From the cell containing the given text, extract its center point as [X, Y] coordinate. 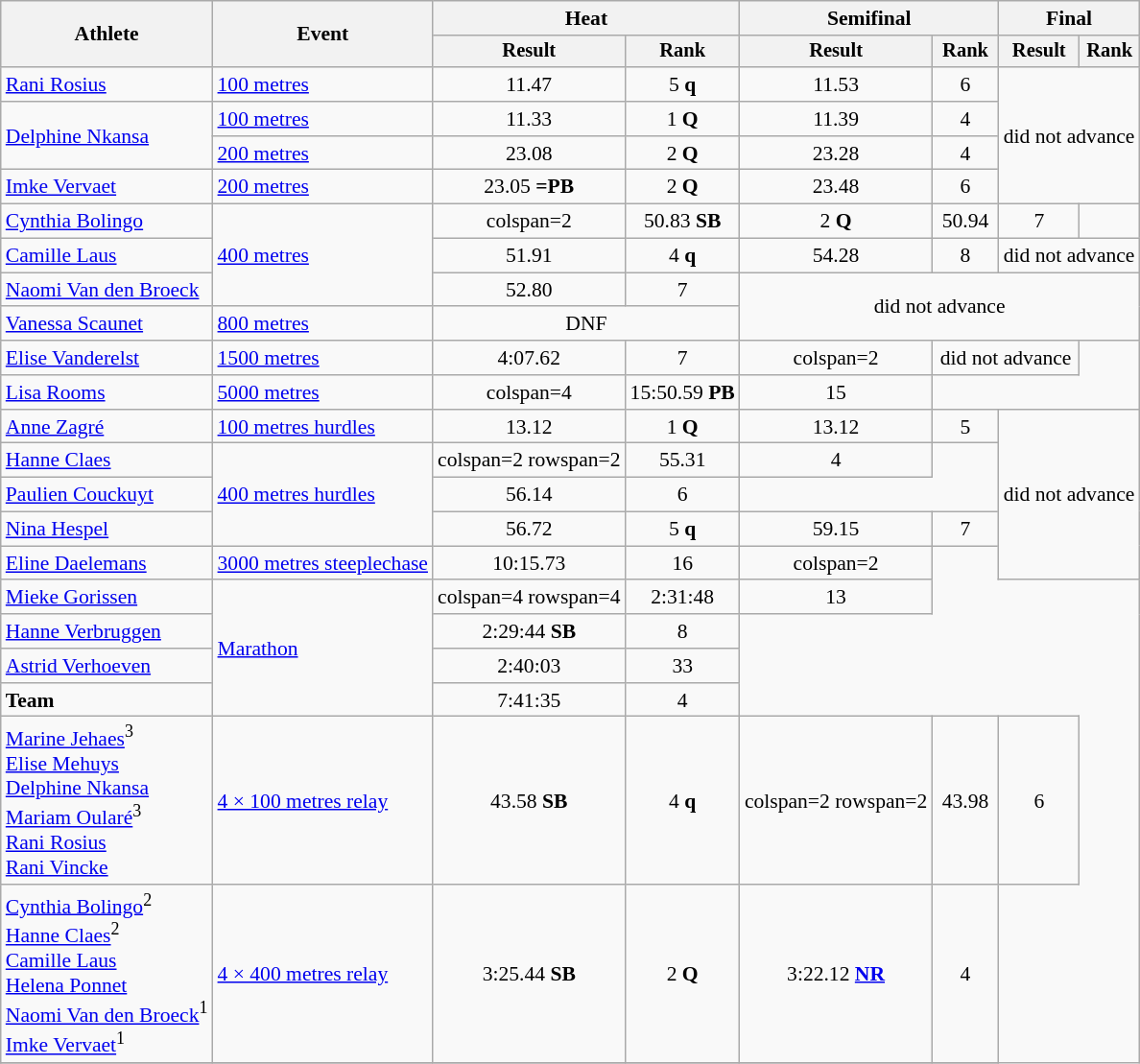
33 [683, 666]
56.72 [530, 530]
2:40:03 [530, 666]
Lisa Rooms [107, 392]
Imke Vervaet [107, 187]
Heat [586, 18]
Team [107, 700]
DNF [586, 324]
Eline Daelemans [107, 563]
50.83 SB [683, 222]
59.15 [837, 530]
43.98 [965, 800]
400 metres [323, 255]
3:22.12 NR [837, 974]
Vanessa Scaunet [107, 324]
2:31:48 [683, 598]
5 [965, 427]
Astrid Verhoeven [107, 666]
Cynthia Bolingo [107, 222]
Rani Rosius [107, 84]
Delphine Nkansa [107, 136]
11.47 [530, 84]
Semifinal [869, 18]
3:25.44 SB [530, 974]
4:07.62 [530, 358]
Marathon [323, 649]
2:29:44 SB [530, 631]
400 metres hurdles [323, 495]
Elise Vanderelst [107, 358]
5000 metres [323, 392]
4 × 400 metres relay [323, 974]
100 metres hurdles [323, 427]
Mieke Gorissen [107, 598]
23.48 [837, 187]
11.33 [530, 119]
15 [837, 392]
4 × 100 metres relay [323, 800]
55.31 [683, 461]
Camille Laus [107, 256]
Nina Hespel [107, 530]
51.91 [530, 256]
Hanne Claes [107, 461]
43.58 SB [530, 800]
11.53 [837, 84]
13 [837, 598]
3000 metres steeplechase [323, 563]
10:15.73 [530, 563]
52.80 [530, 290]
Hanne Verbruggen [107, 631]
colspan=4 rowspan=4 [530, 598]
800 metres [323, 324]
colspan=4 [530, 392]
1500 metres [323, 358]
Anne Zagré [107, 427]
15:50.59 PB [683, 392]
50.94 [965, 222]
Cynthia Bolingo2Hanne Claes2Camille LausHelena PonnetNaomi Van den Broeck1Imke Vervaet1 [107, 974]
23.28 [837, 154]
56.14 [530, 495]
Paulien Couckuyt [107, 495]
Marine Jehaes3Elise MehuysDelphine NkansaMariam Oularé3Rani RosiusRani Vincke [107, 800]
23.08 [530, 154]
Athlete [107, 35]
16 [683, 563]
7:41:35 [530, 700]
Naomi Van den Broeck [107, 290]
11.39 [837, 119]
54.28 [837, 256]
Final [1069, 18]
Event [323, 35]
23.05 =PB [530, 187]
